Provide the (x, y) coordinate of the cell's center where the given text is located.  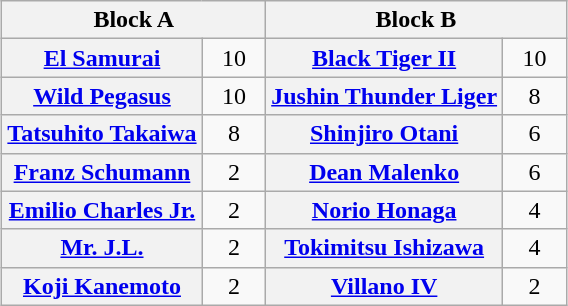
Tatsuhito Takaiwa (102, 134)
Villano IV (384, 286)
Mr. J.L. (102, 248)
Wild Pegasus (102, 96)
Block A (134, 20)
Dean Malenko (384, 172)
El Samurai (102, 58)
Emilio Charles Jr. (102, 210)
Block B (416, 20)
Tokimitsu Ishizawa (384, 248)
Franz Schumann (102, 172)
Norio Honaga (384, 210)
Black Tiger II (384, 58)
Koji Kanemoto (102, 286)
Shinjiro Otani (384, 134)
Jushin Thunder Liger (384, 96)
